Output the [x, y] coordinate of the center of the cell containing the given text.  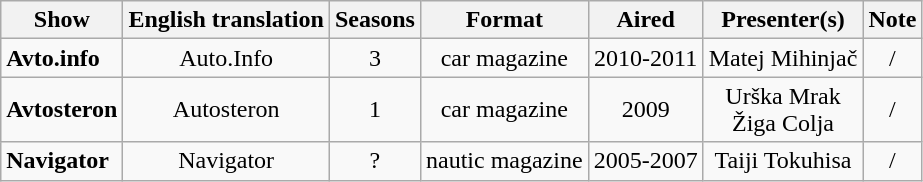
Presenter(s) [783, 20]
? [374, 161]
Urška MrakŽiga Colja [783, 110]
Seasons [374, 20]
2010-2011 [646, 58]
nautic magazine [504, 161]
Avto.info [62, 58]
Note [892, 20]
Taiji Tokuhisa [783, 161]
2005-2007 [646, 161]
English translation [226, 20]
Autosteron [226, 110]
1 [374, 110]
Auto.Info [226, 58]
3 [374, 58]
Aired [646, 20]
Show [62, 20]
Format [504, 20]
Avtosteron [62, 110]
Matej Mihinjač [783, 58]
2009 [646, 110]
